Search for the cell housing the specified text and yield its (X, Y) center coordinate. 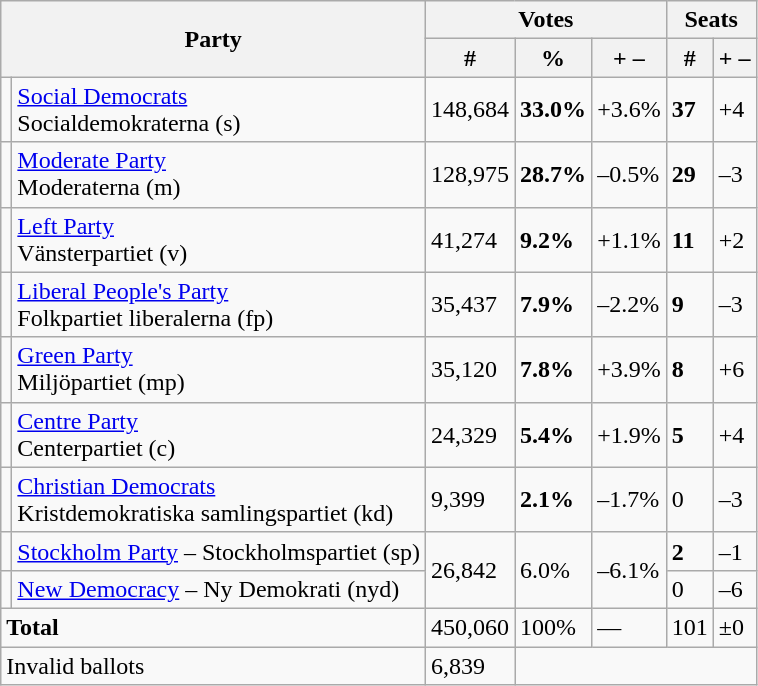
41,274 (470, 240)
6.0% (554, 570)
–2.2% (630, 304)
7.9% (554, 304)
28.7% (554, 174)
+1.9% (630, 434)
9,399 (470, 500)
2 (690, 551)
Total (214, 627)
Left PartyVänsterpartiet (v) (219, 240)
Social DemocratsSocialdemokraterna (s) (219, 110)
Green PartyMiljöpartiet (mp) (219, 370)
100% (554, 627)
Centre PartyCenterpartiet (c) (219, 434)
+2 (734, 240)
Invalid ballots (214, 665)
37 (690, 110)
148,684 (470, 110)
7.8% (554, 370)
9 (690, 304)
6,839 (470, 665)
29 (690, 174)
11 (690, 240)
Votes (546, 20)
5 (690, 434)
8 (690, 370)
Stockholm Party – Stockholmspartiet (sp) (219, 551)
+3.9% (630, 370)
Liberal People's PartyFolkpartiet liberalerna (fp) (219, 304)
Christian DemocratsKristdemokratiska samlingspartiet (kd) (219, 500)
–6 (734, 589)
9.2% (554, 240)
24,329 (470, 434)
+3.6% (630, 110)
35,437 (470, 304)
+6 (734, 370)
— (630, 627)
128,975 (470, 174)
% (554, 58)
33.0% (554, 110)
Moderate PartyModeraterna (m) (219, 174)
Party (214, 39)
–1.7% (630, 500)
101 (690, 627)
–1 (734, 551)
450,060 (470, 627)
26,842 (470, 570)
5.4% (554, 434)
+1.1% (630, 240)
35,120 (470, 370)
New Democracy – Ny Demokrati (nyd) (219, 589)
Seats (711, 20)
–6.1% (630, 570)
–0.5% (630, 174)
2.1% (554, 500)
±0 (734, 627)
